From the cell containing the given text, extract its center point as [X, Y] coordinate. 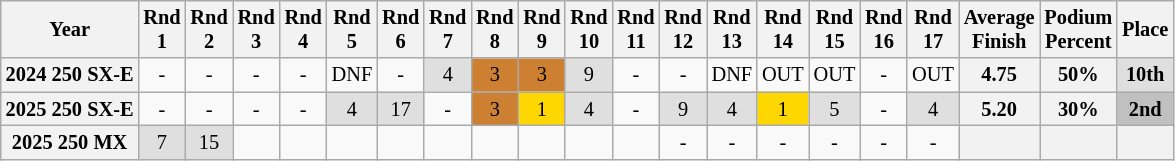
2nd [1145, 109]
Rnd2 [210, 29]
Rnd17 [933, 29]
Rnd11 [636, 29]
Rnd1 [162, 29]
Rnd6 [400, 29]
Rnd5 [352, 29]
Rnd12 [684, 29]
Rnd4 [304, 29]
Place [1145, 29]
30% [1079, 109]
4.75 [1000, 75]
Rnd13 [732, 29]
Rnd9 [542, 29]
Rnd3 [256, 29]
5.20 [1000, 109]
AverageFinish [1000, 29]
2025 250 MX [70, 142]
2025 250 SX-E [70, 109]
Rnd16 [884, 29]
PodiumPercent [1079, 29]
Rnd7 [448, 29]
7 [162, 142]
Rnd8 [494, 29]
Rnd14 [783, 29]
17 [400, 109]
2024 250 SX-E [70, 75]
50% [1079, 75]
10th [1145, 75]
Year [70, 29]
Rnd10 [588, 29]
Rnd15 [835, 29]
5 [835, 109]
15 [210, 142]
